From the cell containing the given text, extract its center point as (X, Y) coordinate. 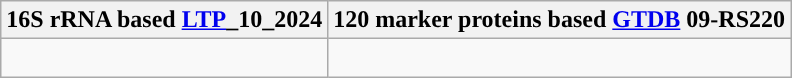
120 marker proteins based GTDB 09-RS220 (560, 20)
16S rRNA based LTP_10_2024 (164, 20)
